Extract the (x, y) coordinate from the center of the cell holding the provided text.  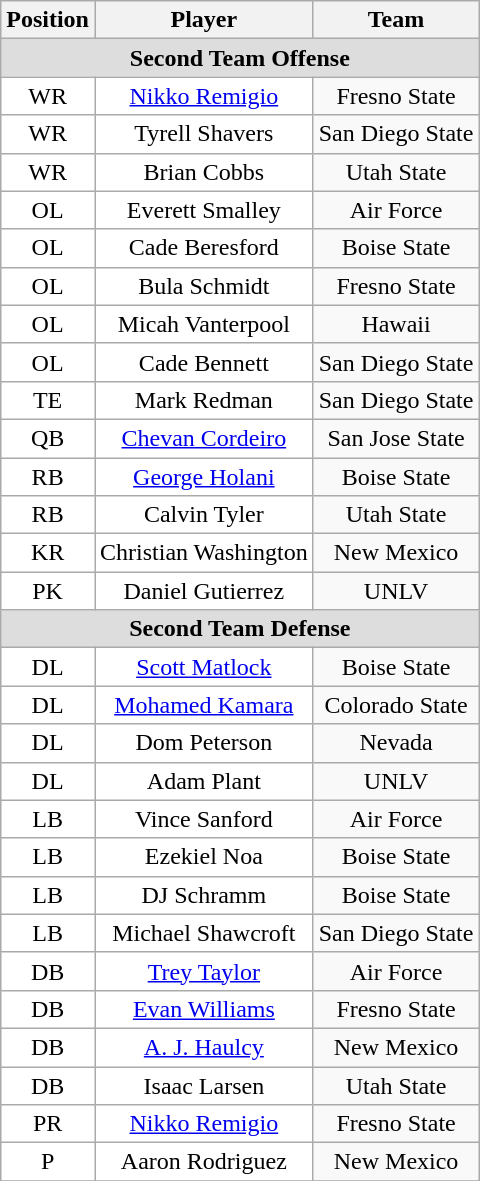
TE (48, 400)
Chevan Cordeiro (204, 438)
PK (48, 591)
Second Team Offense (240, 58)
DJ Schramm (204, 895)
Brian Cobbs (204, 172)
Evan Williams (204, 1009)
Ezekiel Noa (204, 857)
Calvin Tyler (204, 515)
A. J. Haulcy (204, 1047)
KR (48, 553)
Christian Washington (204, 553)
Mark Redman (204, 400)
Daniel Gutierrez (204, 591)
Adam Plant (204, 781)
George Holani (204, 477)
Nevada (396, 743)
Cade Bennett (204, 362)
Second Team Defense (240, 629)
Dom Peterson (204, 743)
Colorado State (396, 705)
Vince Sanford (204, 819)
Everett Smalley (204, 210)
Player (204, 20)
San Jose State (396, 438)
Scott Matlock (204, 667)
Cade Beresford (204, 248)
Position (48, 20)
Isaac Larsen (204, 1085)
Team (396, 20)
Hawaii (396, 324)
QB (48, 438)
Mohamed Kamara (204, 705)
Michael Shawcroft (204, 933)
Micah Vanterpool (204, 324)
P (48, 1162)
Bula Schmidt (204, 286)
Trey Taylor (204, 971)
Tyrell Shavers (204, 134)
PR (48, 1124)
Aaron Rodriguez (204, 1162)
